Find where the given text appears and provide that cell's center as [X, Y] coordinate. 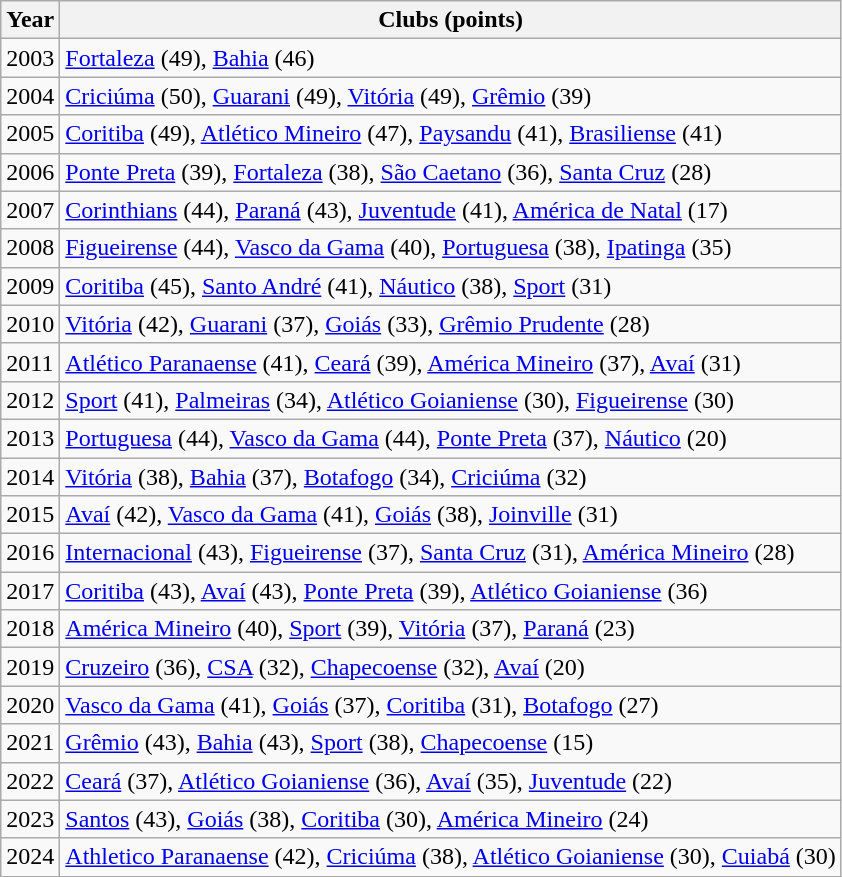
Ceará (37), Atlético Goianiense (36), Avaí (35), Juventude (22) [451, 781]
Vitória (42), Guarani (37), Goiás (33), Grêmio Prudente (28) [451, 324]
Figueirense (44), Vasco da Gama (40), Portuguesa (38), Ipatinga (35) [451, 248]
Portuguesa (44), Vasco da Gama (44), Ponte Preta (37), Náutico (20) [451, 438]
2004 [30, 96]
Athletico Paranaense (42), Criciúma (38), Atlético Goianiense (30), Cuiabá (30) [451, 857]
Coritiba (43), Avaí (43), Ponte Preta (39), Atlético Goianiense (36) [451, 591]
2023 [30, 819]
Vasco da Gama (41), Goiás (37), Coritiba (31), Botafogo (27) [451, 705]
Cruzeiro (36), CSA (32), Chapecoense (32), Avaí (20) [451, 667]
Santos (43), Goiás (38), Coritiba (30), América Mineiro (24) [451, 819]
2008 [30, 248]
2011 [30, 362]
Fortaleza (49), Bahia (46) [451, 58]
2012 [30, 400]
2009 [30, 286]
2015 [30, 515]
2007 [30, 210]
2019 [30, 667]
Grêmio (43), Bahia (43), Sport (38), Chapecoense (15) [451, 743]
Atlético Paranaense (41), Ceará (39), América Mineiro (37), Avaí (31) [451, 362]
Vitória (38), Bahia (37), Botafogo (34), Criciúma (32) [451, 477]
2024 [30, 857]
2010 [30, 324]
Criciúma (50), Guarani (49), Vitória (49), Grêmio (39) [451, 96]
2021 [30, 743]
Corinthians (44), Paraná (43), Juventude (41), América de Natal (17) [451, 210]
Coritiba (45), Santo André (41), Náutico (38), Sport (31) [451, 286]
2018 [30, 629]
2013 [30, 438]
Internacional (43), Figueirense (37), Santa Cruz (31), América Mineiro (28) [451, 553]
Clubs (points) [451, 20]
Avaí (42), Vasco da Gama (41), Goiás (38), Joinville (31) [451, 515]
América Mineiro (40), Sport (39), Vitória (37), Paraná (23) [451, 629]
Coritiba (49), Atlético Mineiro (47), Paysandu (41), Brasiliense (41) [451, 134]
2020 [30, 705]
2017 [30, 591]
2016 [30, 553]
2005 [30, 134]
Year [30, 20]
2003 [30, 58]
2022 [30, 781]
2014 [30, 477]
Sport (41), Palmeiras (34), Atlético Goianiense (30), Figueirense (30) [451, 400]
2006 [30, 172]
Ponte Preta (39), Fortaleza (38), São Caetano (36), Santa Cruz (28) [451, 172]
